Return the (x, y) coordinate for the center point of the cell that contains the specified text.  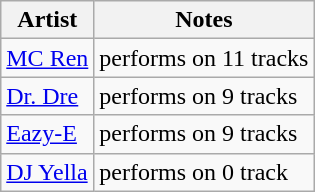
Artist (48, 20)
performs on 0 track (204, 172)
performs on 11 tracks (204, 58)
Eazy-E (48, 134)
MC Ren (48, 58)
Dr. Dre (48, 96)
Notes (204, 20)
DJ Yella (48, 172)
